Return the (x, y) coordinate for the center point of the cell that contains the specified text.  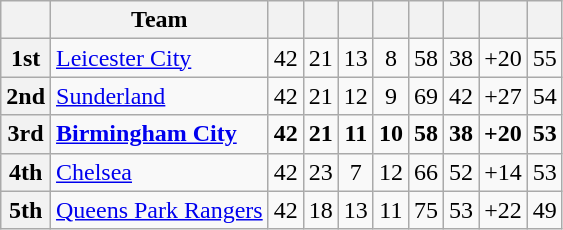
+14 (504, 172)
23 (320, 172)
10 (390, 134)
75 (426, 210)
52 (462, 172)
Queens Park Rangers (160, 210)
+22 (504, 210)
54 (544, 96)
55 (544, 58)
18 (320, 210)
4th (26, 172)
7 (356, 172)
49 (544, 210)
Sunderland (160, 96)
8 (390, 58)
5th (26, 210)
+27 (504, 96)
69 (426, 96)
Birmingham City (160, 134)
Leicester City (160, 58)
3rd (26, 134)
66 (426, 172)
2nd (26, 96)
1st (26, 58)
Chelsea (160, 172)
9 (390, 96)
Team (160, 20)
